Return (X, Y) of the center of cell containing provided text 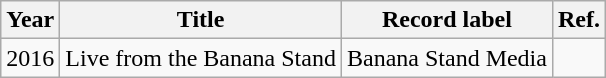
Banana Stand Media (446, 58)
Year (30, 20)
Live from the Banana Stand (201, 58)
Title (201, 20)
Record label (446, 20)
Ref. (578, 20)
2016 (30, 58)
